Pinpoint the cell where the given text exists, returning its (x, y) midpoint coordinate. 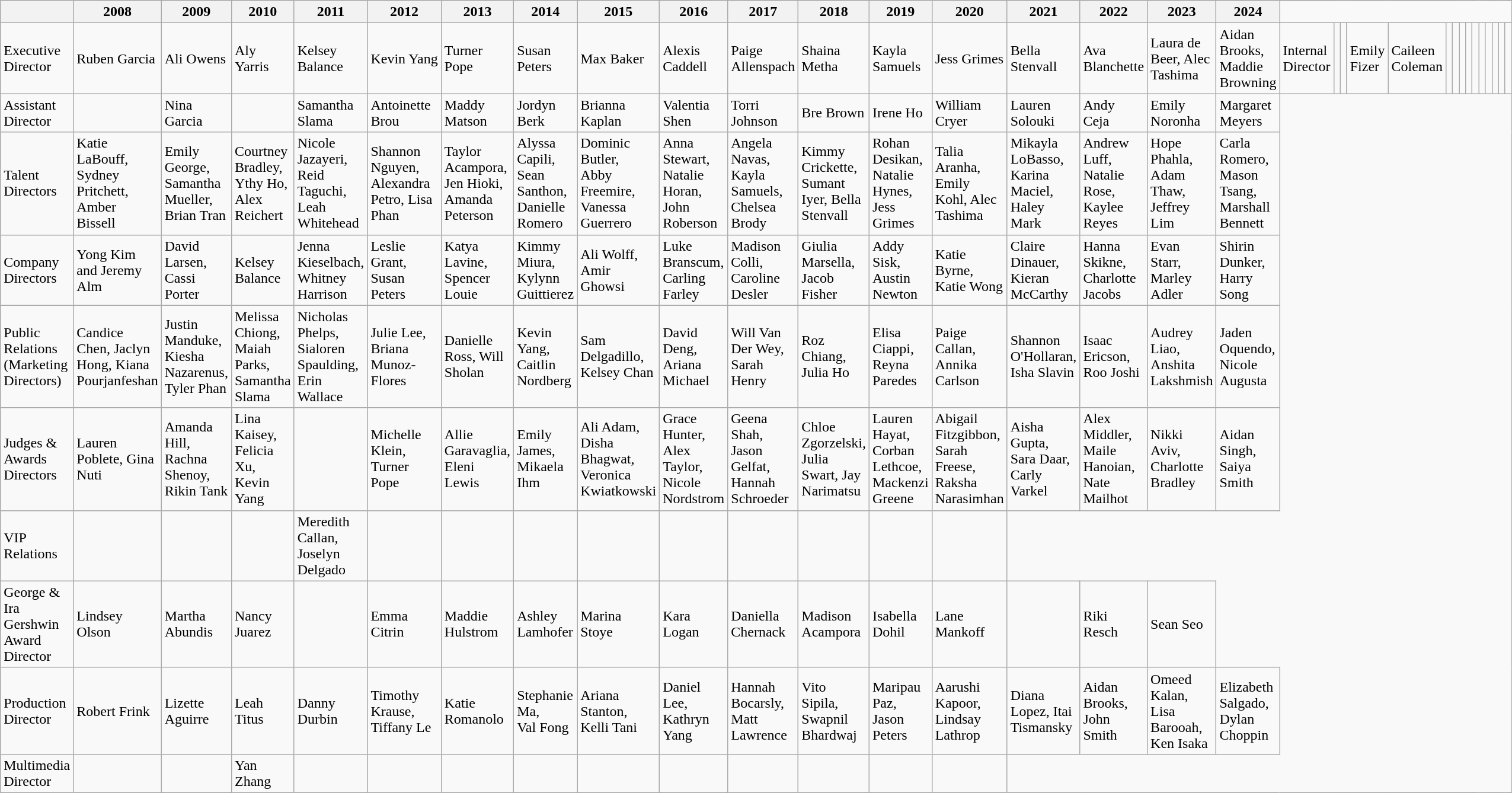
Jess Grimes (970, 58)
Alexis Caddell (693, 58)
Isabella Dohil (900, 624)
Internal Director (1306, 58)
Samantha Slama (331, 113)
Kayla Samuels (900, 58)
Sean Seo (1182, 624)
2009 (196, 12)
2011 (331, 12)
Katie Byrne, Katie Wong (970, 270)
Caileen Coleman (1417, 58)
George & Ira Gershwin Award Director (37, 624)
Taylor Acampora, Jen Hioki, Amanda Peterson (477, 184)
Hope Phahla, Adam Thaw, Jeffrey Lim (1182, 184)
2012 (404, 12)
Valentia Shen (693, 113)
2024 (1248, 12)
Andrew Luff, Natalie Rose, Kaylee Reyes (1114, 184)
Ruben Garcia (117, 58)
Courtney Bradley, Ythy Ho, Alex Reichert (263, 184)
Leah Titus (263, 711)
Max Baker (619, 58)
Shirin Dunker, Harry Song (1248, 270)
Emily Noronha (1182, 113)
Maddie Hulstrom (477, 624)
Katie Romanolo (477, 711)
Martha Abundis (196, 624)
Shannon Nguyen, Alexandra Petro, Lisa Phan (404, 184)
Lina Kaisey, Felicia Xu, Kevin Yang (263, 459)
Emily Fizer (1367, 58)
Ariana Stanton, Kelli Tani (619, 711)
Anna Stewart, Natalie Horan, John Roberson (693, 184)
Ali Adam, Disha Bhagwat, Veronica Kwiatkowski (619, 459)
Paige Allenspach (763, 58)
Multimedia Director (37, 773)
David Deng, Ariana Michael (693, 357)
Susan Peters (545, 58)
Rohan Desikan, Natalie Hynes, Jess Grimes (900, 184)
Kevin Yang (404, 58)
Lauren Hayat, Corban Lethcoe, Mackenzi Greene (900, 459)
Roz Chiang, Julia Ho (834, 357)
Aly Yarris (263, 58)
Jenna Kieselbach, Whitney Harrison (331, 270)
Meredith Callan, Joselyn Delgado (331, 545)
Nancy Juarez (263, 624)
Kimmy Crickette, Sumant Iyer, Bella Stenvall (834, 184)
Kara Logan (693, 624)
2013 (477, 12)
Ali Wolff, Amir Ghowsi (619, 270)
Talia Aranha, Emily Kohl, Alec Tashima (970, 184)
Ashley Lamhofer (545, 624)
Evan Starr, Marley Adler (1182, 270)
Dominic Butler, Abby Freemire, Vanessa Guerrero (619, 184)
Justin Manduke, Kiesha Nazarenus, Tyler Phan (196, 357)
Madison Acampora (834, 624)
Irene Ho (900, 113)
Margaret Meyers (1248, 113)
Antoinette Brou (404, 113)
Yan Zhang (263, 773)
2022 (1114, 12)
2021 (1043, 12)
Angela Navas, Kayla Samuels, Chelsea Brody (763, 184)
Lindsey Olson (117, 624)
Jordyn Berk (545, 113)
Aidan Brooks, Maddie Browning (1248, 58)
Giulia Marsella, Jacob Fisher (834, 270)
Amanda Hill, Rachna Shenoy, Rikin Tank (196, 459)
2008 (117, 12)
Daniella Chernack (763, 624)
Julie Lee, Briana Munoz-Flores (404, 357)
Nicole Jazayeri, Reid Taguchi, Leah Whitehead (331, 184)
Stephanie Ma, Val Fong (545, 711)
Will Van Der Wey, Sarah Henry (763, 357)
Nicholas Phelps, Sialoren Spaulding, Erin Wallace (331, 357)
William Cryer (970, 113)
Emily George, Samantha Mueller, Brian Tran (196, 184)
Diana Lopez, Itai Tismansky (1043, 711)
Talent Directors (37, 184)
Turner Pope (477, 58)
Emma Citrin (404, 624)
Addy Sisk, Austin Newton (900, 270)
Production Director (37, 711)
2017 (763, 12)
Torri Johnson (763, 113)
Timothy Krause, Tiffany Le (404, 711)
Riki Resch (1114, 624)
Maddy Matson (477, 113)
Maripau Paz, Jason Peters (900, 711)
Danielle Ross, Will Sholan (477, 357)
Marina Stoye (619, 624)
Nikki Aviv, Charlotte Bradley (1182, 459)
Candice Chen, Jaclyn Hong, Kiana Pourjanfeshan (117, 357)
Bella Stenvall (1043, 58)
Aidan Singh, Saiya Smith (1248, 459)
2010 (263, 12)
Isaac Ericson, Roo Joshi (1114, 357)
Robert Frink (117, 711)
Public Relations (Marketing Directors) (37, 357)
Elizabeth Salgado, Dylan Choppin (1248, 711)
Aarushi Kapoor, Lindsay Lathrop (970, 711)
2018 (834, 12)
Shannon O'Hollaran, Isha Slavin (1043, 357)
Michelle Klein, Turner Pope (404, 459)
Aisha Gupta, Sara Daar, Carly Varkel (1043, 459)
Hannah Bocarsly, Matt Lawrence (763, 711)
2014 (545, 12)
Abigail Fitzgibbon, Sarah Freese, Raksha Narasimhan (970, 459)
Melissa Chiong, Maiah Parks, Samantha Slama (263, 357)
Ava Blanchette (1114, 58)
Mikayla LoBasso, Karina Maciel, Haley Mark (1043, 184)
Leslie Grant, Susan Peters (404, 270)
Danny Durbin (331, 711)
Daniel Lee, Kathryn Yang (693, 711)
Vito Sipila, Swapnil Bhardwaj (834, 711)
Geena Shah, Jason Gelfat, Hannah Schroeder (763, 459)
Aidan Brooks, John Smith (1114, 711)
Lauren Poblete, Gina Nuti (117, 459)
Alex Middler, Maile Hanoian, Nate Mailhot (1114, 459)
Yong Kim and Jeremy Alm (117, 270)
Jaden Oquendo, Nicole Augusta (1248, 357)
Ali Owens (196, 58)
David Larsen, Cassi Porter (196, 270)
Shaina Metha (834, 58)
Brianna Kaplan (619, 113)
Alyssa Capili, Sean Santhon, Danielle Romero (545, 184)
Company Directors (37, 270)
Elisa Ciappi, Reyna Paredes (900, 357)
Carla Romero, Mason Tsang, Marshall Bennett (1248, 184)
2023 (1182, 12)
Laura de Beer, Alec Tashima (1182, 58)
Madison Colli, Caroline Desler (763, 270)
Assistant Director (37, 113)
Audrey Liao, Anshita Lakshmish (1182, 357)
Claire Dinauer, Kieran McCarthy (1043, 270)
Hanna Skikne, Charlotte Jacobs (1114, 270)
Lane Mankoff (970, 624)
Lizette Aguirre (196, 711)
2020 (970, 12)
Katya Lavine, Spencer Louie (477, 270)
2019 (900, 12)
Omeed Kalan, Lisa Barooah, Ken Isaka (1182, 711)
Lauren Solouki (1043, 113)
Sam Delgadillo, Kelsey Chan (619, 357)
VIP Relations (37, 545)
Judges & Awards Directors (37, 459)
Executive Director (37, 58)
Nina Garcia (196, 113)
Allie Garavaglia, Eleni Lewis (477, 459)
Paige Callan, Annika Carlson (970, 357)
2015 (619, 12)
Bre Brown (834, 113)
Chloe Zgorzelski, Julia Swart, Jay Narimatsu (834, 459)
Emily James, Mikaela Ihm (545, 459)
Luke Branscum, Carling Farley (693, 270)
Kimmy Miura, Kylynn Guittierez (545, 270)
2016 (693, 12)
Katie LaBouff, Sydney Pritchett, Amber Bissell (117, 184)
Grace Hunter, Alex Taylor, Nicole Nordstrom (693, 459)
Andy Ceja (1114, 113)
Kevin Yang, Caitlin Nordberg (545, 357)
